From the cell containing the given text, extract its center point as (X, Y) coordinate. 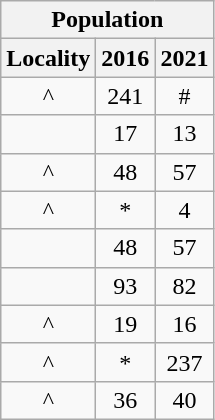
93 (126, 286)
13 (184, 134)
40 (184, 400)
19 (126, 324)
2021 (184, 58)
17 (126, 134)
241 (126, 96)
4 (184, 210)
2016 (126, 58)
82 (184, 286)
36 (126, 400)
Locality (48, 58)
# (184, 96)
237 (184, 362)
Population (108, 20)
16 (184, 324)
